Extract the (X, Y) coordinate from the center of the cell holding the provided text.  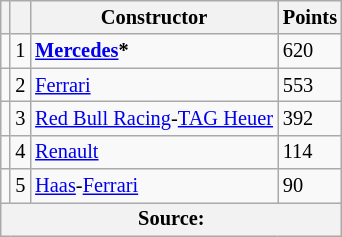
553 (310, 85)
620 (310, 51)
392 (310, 118)
Mercedes* (154, 51)
Points (310, 17)
1 (20, 51)
Constructor (154, 17)
2 (20, 85)
Haas-Ferrari (154, 186)
3 (20, 118)
Source: (172, 219)
4 (20, 152)
114 (310, 152)
Ferrari (154, 85)
Renault (154, 152)
5 (20, 186)
Red Bull Racing-TAG Heuer (154, 118)
90 (310, 186)
